For the text-containing cell, return its midpoint in [X, Y] coordinate format. 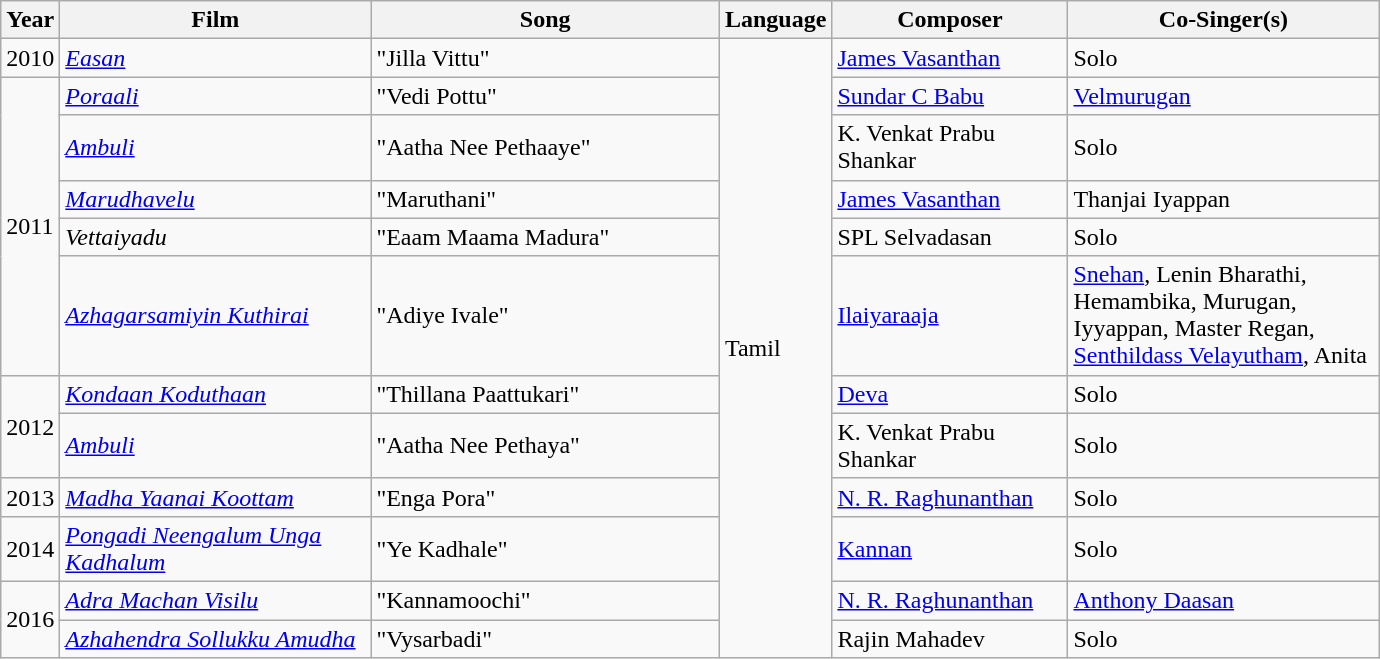
"Thillana Paattukari" [546, 394]
Madha Yaanai Koottam [216, 497]
"Vysarbadi" [546, 639]
"Adiye Ivale" [546, 316]
Thanjai Iyappan [1224, 199]
2016 [30, 619]
Pongadi Neengalum Unga Kadhalum [216, 548]
2013 [30, 497]
"Aatha Nee Pethaya" [546, 446]
SPL Selvadasan [950, 237]
"Ye Kadhale" [546, 548]
Kondaan Koduthaan [216, 394]
Kannan [950, 548]
Velmurugan [1224, 96]
Co-Singer(s) [1224, 20]
Year [30, 20]
"Vedi Pottu" [546, 96]
Language [775, 20]
Adra Machan Visilu [216, 600]
Film [216, 20]
Ilaiyaraaja [950, 316]
2012 [30, 426]
2011 [30, 226]
"Eaam Maama Madura" [546, 237]
"Kannamoochi" [546, 600]
Marudhavelu [216, 199]
Deva [950, 394]
Sundar C Babu [950, 96]
2010 [30, 58]
Snehan, Lenin Bharathi, Hemambika, Murugan, Iyyappan, Master Regan, Senthildass Velayutham, Anita [1224, 316]
Anthony Daasan [1224, 600]
"Maruthani" [546, 199]
2014 [30, 548]
"Jilla Vittu" [546, 58]
"Aatha Nee Pethaaye" [546, 148]
Rajin Mahadev [950, 639]
Azhagarsamiyin Kuthirai [216, 316]
Easan [216, 58]
Tamil [775, 348]
Vettaiyadu [216, 237]
Composer [950, 20]
Azhahendra Sollukku Amudha [216, 639]
Song [546, 20]
"Enga Pora" [546, 497]
Poraali [216, 96]
